Extract the [x, y] coordinate from the center of the cell holding the provided text.  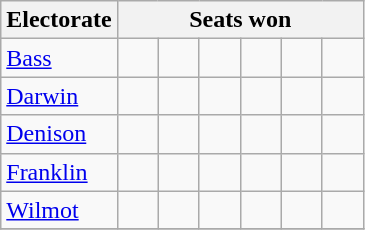
Franklin [59, 172]
Denison [59, 134]
Seats won [240, 20]
Darwin [59, 96]
Electorate [59, 20]
Bass [59, 58]
Wilmot [59, 210]
